Locate the cell with the specified text and output its (x, y) center coordinate. 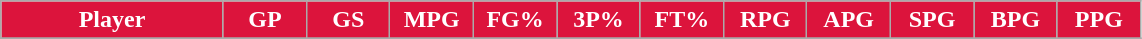
GP (264, 20)
MPG (432, 20)
BPG (1016, 20)
3P% (598, 20)
SPG (932, 20)
GS (348, 20)
Player (112, 20)
FG% (514, 20)
FT% (682, 20)
RPG (766, 20)
PPG (1098, 20)
APG (848, 20)
